Detect which cell encompasses the target text, then output its [X, Y] center coordinate. 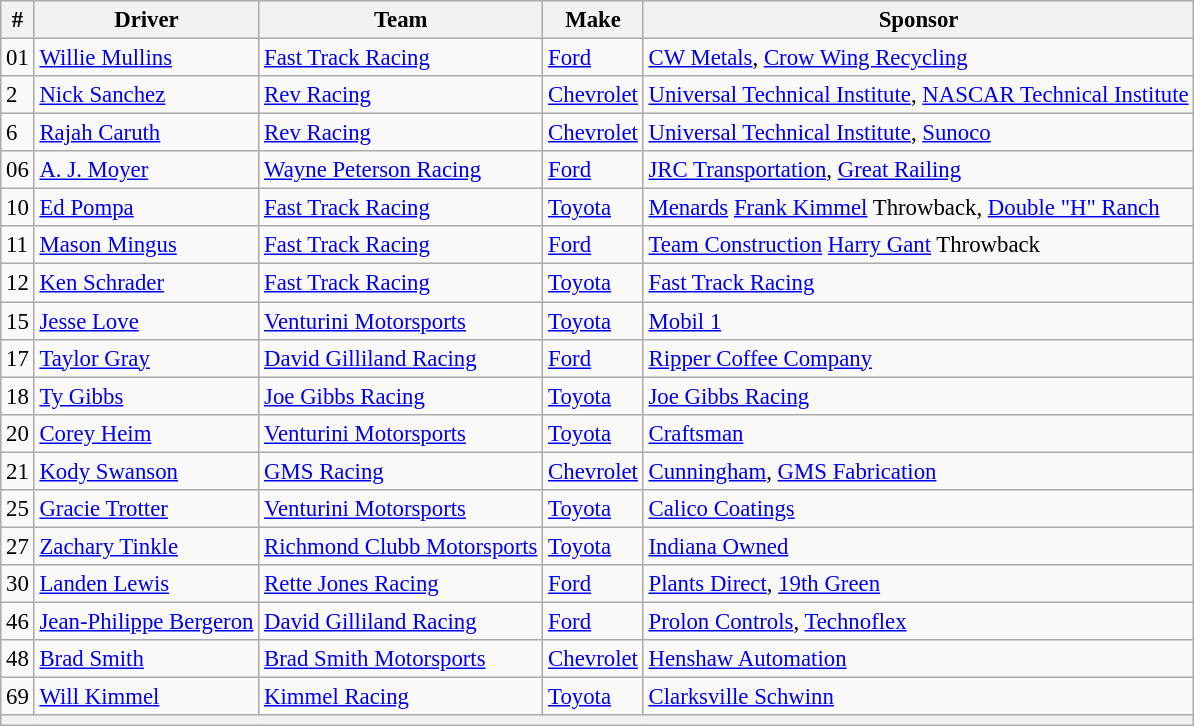
Jesse Love [146, 321]
Jean-Philippe Bergeron [146, 621]
Universal Technical Institute, NASCAR Technical Institute [918, 95]
Rajah Caruth [146, 133]
Rette Jones Racing [401, 584]
Ken Schrader [146, 283]
Zachary Tinkle [146, 546]
6 [18, 133]
01 [18, 58]
GMS Racing [401, 471]
06 [18, 170]
Driver [146, 20]
Taylor Gray [146, 358]
Prolon Controls, Technoflex [918, 621]
Mason Mingus [146, 245]
20 [18, 433]
Brad Smith [146, 659]
Kimmel Racing [401, 697]
Kody Swanson [146, 471]
30 [18, 584]
Gracie Trotter [146, 509]
21 [18, 471]
Ty Gibbs [146, 396]
11 [18, 245]
Willie Mullins [146, 58]
Will Kimmel [146, 697]
Ed Pompa [146, 208]
CW Metals, Crow Wing Recycling [918, 58]
25 [18, 509]
Ripper Coffee Company [918, 358]
12 [18, 283]
Menards Frank Kimmel Throwback, Double "H" Ranch [918, 208]
Mobil 1 [918, 321]
Craftsman [918, 433]
Brad Smith Motorsports [401, 659]
27 [18, 546]
10 [18, 208]
Henshaw Automation [918, 659]
Team [401, 20]
Corey Heim [146, 433]
Landen Lewis [146, 584]
Sponsor [918, 20]
18 [18, 396]
Calico Coatings [918, 509]
Nick Sanchez [146, 95]
2 [18, 95]
Team Construction Harry Gant Throwback [918, 245]
15 [18, 321]
Universal Technical Institute, Sunoco [918, 133]
Make [593, 20]
17 [18, 358]
Plants Direct, 19th Green [918, 584]
# [18, 20]
48 [18, 659]
46 [18, 621]
69 [18, 697]
JRC Transportation, Great Railing [918, 170]
Indiana Owned [918, 546]
Clarksville Schwinn [918, 697]
Richmond Clubb Motorsports [401, 546]
A. J. Moyer [146, 170]
Cunningham, GMS Fabrication [918, 471]
Wayne Peterson Racing [401, 170]
